Return the [x, y] coordinate for the center point of the cell that contains the specified text.  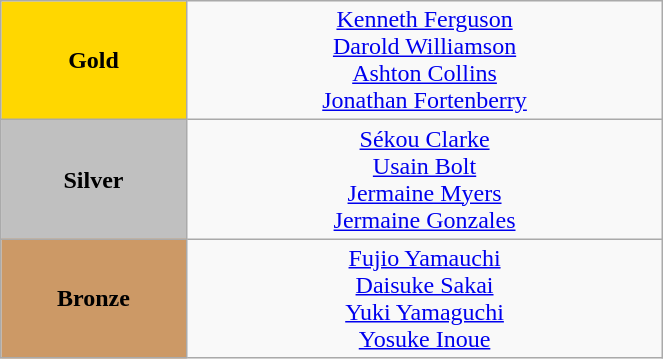
Sékou ClarkeUsain BoltJermaine MyersJermaine Gonzales [424, 180]
Kenneth FergusonDarold WilliamsonAshton CollinsJonathan Fortenberry [424, 60]
Gold [94, 60]
Fujio YamauchiDaisuke SakaiYuki YamaguchiYosuke Inoue [424, 298]
Bronze [94, 298]
Silver [94, 180]
